Identify which cell holds the provided text, then report its [x, y] central coordinate. 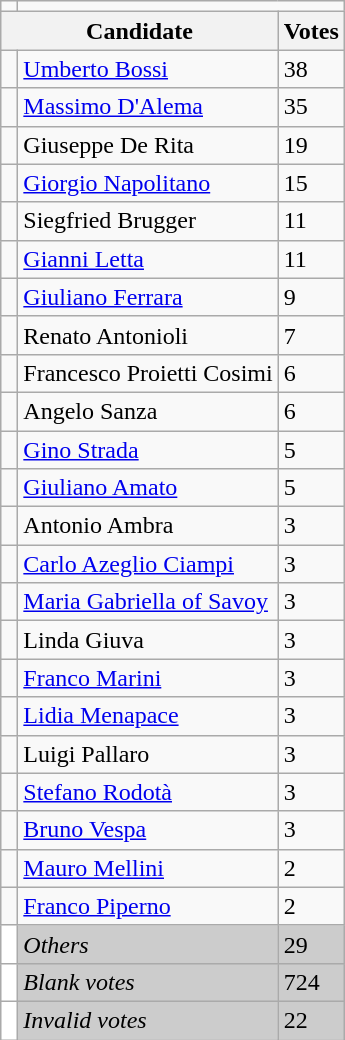
Giuliano Amato [148, 488]
15 [311, 183]
Franco Marini [148, 678]
Umberto Bossi [148, 69]
Antonio Ambra [148, 526]
Maria Gabriella of Savoy [148, 602]
35 [311, 107]
Massimo D'Alema [148, 107]
22 [311, 1020]
Lidia Menapace [148, 716]
Siegfried Brugger [148, 221]
Votes [311, 31]
Francesco Proietti Cosimi [148, 373]
Blank votes [148, 982]
724 [311, 982]
Bruno Vespa [148, 830]
Carlo Azeglio Ciampi [148, 564]
Mauro Mellini [148, 868]
Candidate [140, 31]
Gino Strada [148, 449]
38 [311, 69]
Renato Antonioli [148, 335]
Angelo Sanza [148, 411]
19 [311, 145]
Franco Piperno [148, 906]
Linda Giuva [148, 640]
Giorgio Napolitano [148, 183]
Luigi Pallaro [148, 754]
9 [311, 297]
29 [311, 944]
Invalid votes [148, 1020]
Giuseppe De Rita [148, 145]
Gianni Letta [148, 259]
Others [148, 944]
Giuliano Ferrara [148, 297]
Stefano Rodotà [148, 792]
7 [311, 335]
